Extract the [x, y] coordinate from the center of the cell holding the provided text.  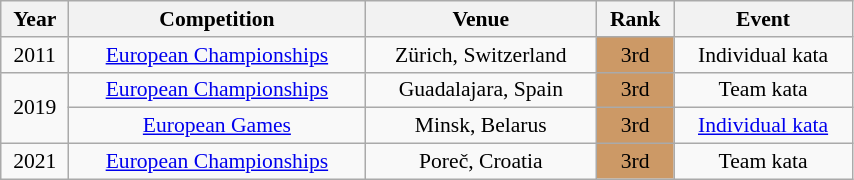
Rank [636, 19]
Competition [217, 19]
Poreč, Croatia [480, 162]
Zürich, Switzerland [480, 55]
Event [764, 19]
Year [35, 19]
European Games [217, 126]
Venue [480, 19]
Minsk, Belarus [480, 126]
2021 [35, 162]
2011 [35, 55]
Guadalajara, Spain [480, 90]
2019 [35, 108]
